Locate the cell with the specified text and output its (X, Y) center coordinate. 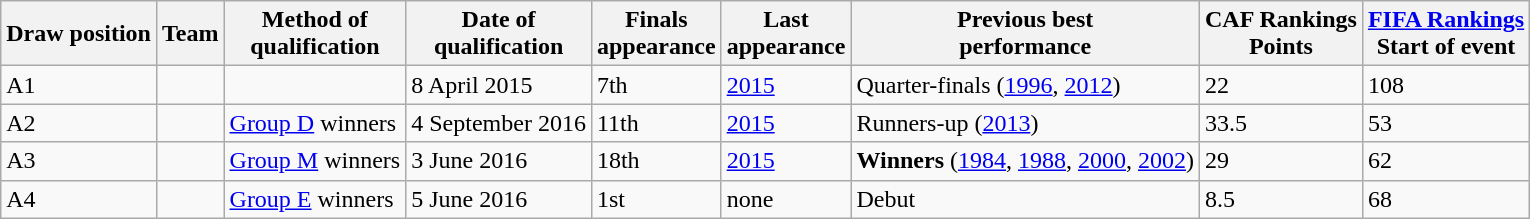
8 April 2015 (499, 85)
CAF RankingsPoints (1282, 34)
11th (656, 123)
Lastappearance (786, 34)
18th (656, 161)
68 (1446, 199)
A4 (79, 199)
108 (1446, 85)
8.5 (1282, 199)
Date ofqualification (499, 34)
A3 (79, 161)
Group D winners (315, 123)
none (786, 199)
Previous bestperformance (1026, 34)
Quarter-finals (1996, 2012) (1026, 85)
29 (1282, 161)
Group E winners (315, 199)
53 (1446, 123)
A1 (79, 85)
4 September 2016 (499, 123)
Draw position (79, 34)
33.5 (1282, 123)
A2 (79, 123)
FIFA RankingsStart of event (1446, 34)
Winners (1984, 1988, 2000, 2002) (1026, 161)
Runners-up (2013) (1026, 123)
Method ofqualification (315, 34)
7th (656, 85)
1st (656, 199)
62 (1446, 161)
3 June 2016 (499, 161)
5 June 2016 (499, 199)
Team (190, 34)
Debut (1026, 199)
22 (1282, 85)
Group M winners (315, 161)
Finalsappearance (656, 34)
